For the text-containing cell, return its midpoint in [X, Y] coordinate format. 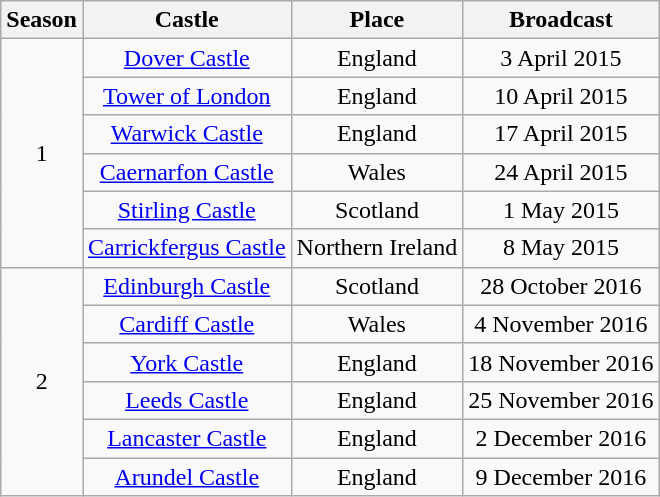
Season [42, 20]
Lancaster Castle [186, 438]
Northern Ireland [377, 248]
8 May 2015 [561, 248]
18 November 2016 [561, 362]
17 April 2015 [561, 134]
2 December 2016 [561, 438]
York Castle [186, 362]
Place [377, 20]
4 November 2016 [561, 324]
9 December 2016 [561, 477]
1 May 2015 [561, 210]
Arundel Castle [186, 477]
Cardiff Castle [186, 324]
Caernarfon Castle [186, 172]
3 April 2015 [561, 58]
Warwick Castle [186, 134]
28 October 2016 [561, 286]
1 [42, 153]
Broadcast [561, 20]
Leeds Castle [186, 400]
24 April 2015 [561, 172]
Stirling Castle [186, 210]
2 [42, 381]
Tower of London [186, 96]
10 April 2015 [561, 96]
Carrickfergus Castle [186, 248]
Edinburgh Castle [186, 286]
Dover Castle [186, 58]
25 November 2016 [561, 400]
Castle [186, 20]
